For the text-containing cell, return its midpoint in (X, Y) coordinate format. 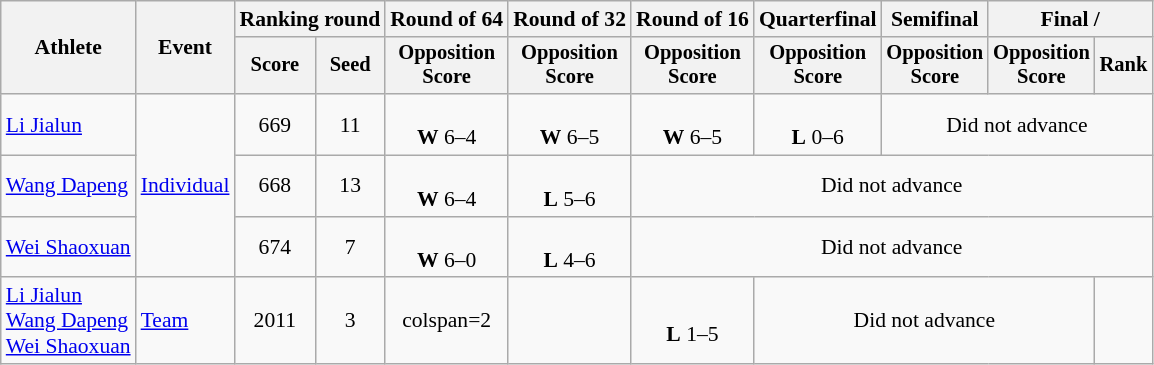
Score (274, 66)
Round of 16 (692, 19)
674 (274, 248)
Wei Shaoxuan (68, 248)
7 (350, 248)
L 4–6 (570, 248)
Semifinal (936, 19)
colspan=2 (446, 322)
668 (274, 186)
L 0–6 (818, 124)
11 (350, 124)
Li Jialun (68, 124)
Athlete (68, 48)
Round of 64 (446, 19)
2011 (274, 322)
Team (186, 322)
L 5–6 (570, 186)
Seed (350, 66)
Li JialunWang DapengWei Shaoxuan (68, 322)
Round of 32 (570, 19)
Ranking round (310, 19)
669 (274, 124)
Quarterfinal (818, 19)
Rank (1124, 66)
Final / (1070, 19)
13 (350, 186)
Event (186, 48)
W 6–0 (446, 248)
L 1–5 (692, 322)
3 (350, 322)
Individual (186, 186)
Wang Dapeng (68, 186)
